Scan for the cell matching the given text and deliver its [X, Y] coordinate at center. 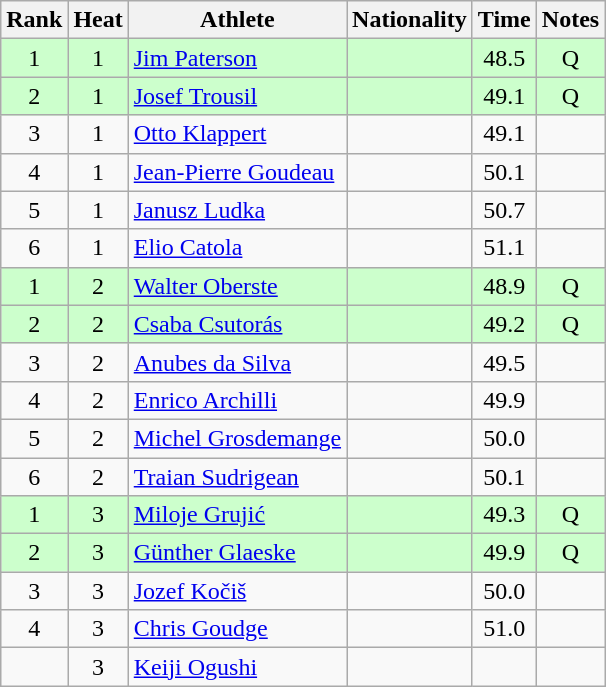
Nationality [410, 20]
Otto Klappert [237, 134]
50.7 [504, 210]
48.5 [504, 58]
Keiji Ogushi [237, 667]
Miloje Grujić [237, 515]
Jozef Kočiš [237, 591]
49.2 [504, 324]
Michel Grosdemange [237, 438]
51.0 [504, 629]
49.3 [504, 515]
Csaba Csutorás [237, 324]
Jim Paterson [237, 58]
Heat [98, 20]
Elio Catola [237, 248]
Chris Goudge [237, 629]
Josef Trousil [237, 96]
Janusz Ludka [237, 210]
Anubes da Silva [237, 362]
Enrico Archilli [237, 400]
Jean-Pierre Goudeau [237, 172]
Walter Oberste [237, 286]
Athlete [237, 20]
48.9 [504, 286]
49.5 [504, 362]
Notes [570, 20]
Günther Glaeske [237, 553]
Time [504, 20]
Traian Sudrigean [237, 477]
Rank [34, 20]
51.1 [504, 248]
